Output the [X, Y] coordinate of the center of the cell containing the given text.  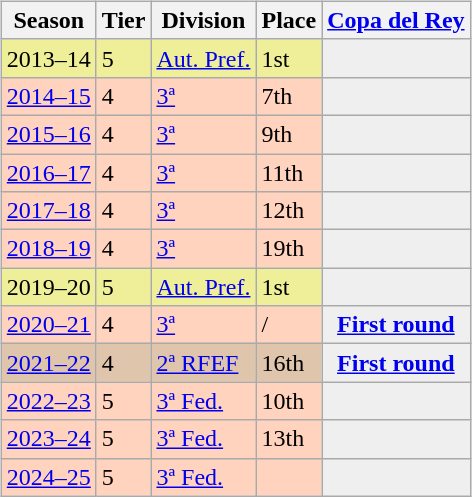
2018–19 [48, 249]
2021–22 [48, 363]
Copa del Rey [396, 20]
2014–15 [48, 96]
Tier [124, 20]
16th [289, 363]
Season [48, 20]
7th [289, 96]
/ [289, 325]
10th [289, 401]
2015–16 [48, 134]
2023–24 [48, 439]
2016–17 [48, 173]
2022–23 [48, 401]
9th [289, 134]
Division [204, 20]
Place [289, 20]
11th [289, 173]
12th [289, 211]
2ª RFEF [204, 363]
2017–18 [48, 211]
13th [289, 439]
2020–21 [48, 325]
19th [289, 249]
2013–14 [48, 58]
2019–20 [48, 287]
2024–25 [48, 477]
